From the cell containing the given text, extract its center point as (X, Y) coordinate. 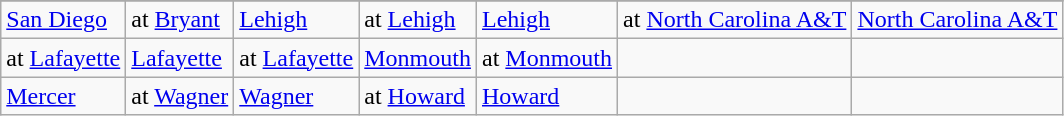
at Wagner (180, 96)
Monmouth (418, 58)
San Diego (64, 20)
at Lehigh (418, 20)
at Monmouth (546, 58)
Wagner (296, 96)
North Carolina A&T (958, 20)
Mercer (64, 96)
Lafayette (180, 58)
at Howard (418, 96)
at North Carolina A&T (735, 20)
at Bryant (180, 20)
Howard (546, 96)
